Determine the (x, y) coordinate at the center of the cell enclosing the given text.  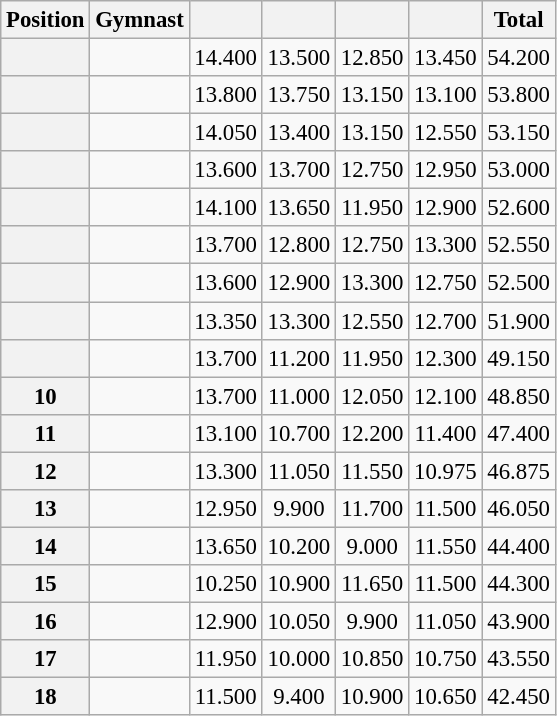
14.100 (226, 208)
9.000 (372, 546)
12.200 (372, 433)
12.800 (298, 245)
10 (46, 396)
54.200 (518, 58)
11.700 (372, 509)
42.450 (518, 697)
10.750 (446, 659)
43.900 (518, 621)
44.400 (518, 546)
14 (46, 546)
13.400 (298, 133)
10.850 (372, 659)
13.800 (226, 95)
15 (46, 584)
10.200 (298, 546)
9.400 (298, 697)
12.100 (446, 396)
10.975 (446, 471)
18 (46, 697)
47.400 (518, 433)
12 (46, 471)
11.650 (372, 584)
46.875 (518, 471)
13.450 (446, 58)
12.850 (372, 58)
52.550 (518, 245)
10.700 (298, 433)
44.300 (518, 584)
Total (518, 20)
14.400 (226, 58)
43.550 (518, 659)
53.000 (518, 170)
13.500 (298, 58)
48.850 (518, 396)
52.600 (518, 208)
51.900 (518, 321)
49.150 (518, 358)
53.800 (518, 95)
52.500 (518, 283)
10.650 (446, 697)
Position (46, 20)
13.350 (226, 321)
11 (46, 433)
10.000 (298, 659)
14.050 (226, 133)
11.400 (446, 433)
12.300 (446, 358)
10.050 (298, 621)
13 (46, 509)
53.150 (518, 133)
12.700 (446, 321)
11.200 (298, 358)
13.750 (298, 95)
11.000 (298, 396)
12.050 (372, 396)
16 (46, 621)
46.050 (518, 509)
10.250 (226, 584)
Gymnast (140, 20)
17 (46, 659)
